Pinpoint the cell where the given text exists, returning its [X, Y] midpoint coordinate. 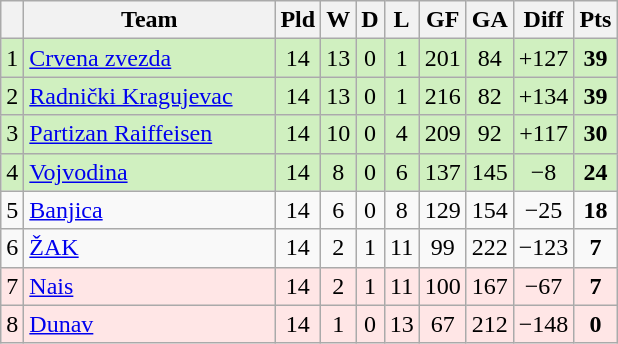
−123 [544, 248]
222 [490, 248]
Partizan Raiffeisen [150, 134]
3 [12, 134]
201 [442, 58]
92 [490, 134]
24 [596, 172]
Team [150, 20]
5 [12, 210]
99 [442, 248]
Crvena zvezda [150, 58]
L [402, 20]
Pts [596, 20]
30 [596, 134]
+117 [544, 134]
212 [490, 324]
216 [442, 96]
+134 [544, 96]
167 [490, 286]
209 [442, 134]
−25 [544, 210]
GF [442, 20]
W [338, 20]
154 [490, 210]
Nais [150, 286]
D [370, 20]
10 [338, 134]
Vojvodina [150, 172]
Banjica [150, 210]
−148 [544, 324]
145 [490, 172]
82 [490, 96]
137 [442, 172]
Diff [544, 20]
67 [442, 324]
Dunav [150, 324]
−67 [544, 286]
+127 [544, 58]
ŽAK [150, 248]
129 [442, 210]
GA [490, 20]
18 [596, 210]
Radnički Kragujevac [150, 96]
100 [442, 286]
Pld [298, 20]
84 [490, 58]
−8 [544, 172]
